From the cell containing the given text, extract its center point as (X, Y) coordinate. 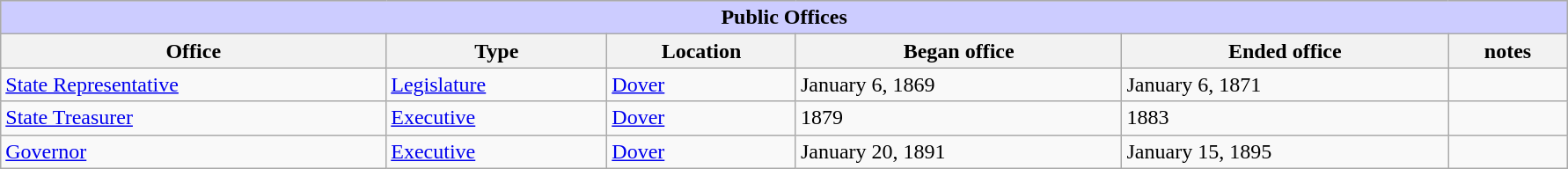
Location (702, 51)
January 20, 1891 (959, 151)
January 6, 1869 (959, 84)
1883 (1285, 118)
Public Offices (785, 18)
January 15, 1895 (1285, 151)
Ended office (1285, 51)
notes (1508, 51)
January 6, 1871 (1285, 84)
Office (194, 51)
Legislature (496, 84)
Governor (194, 151)
Began office (959, 51)
State Representative (194, 84)
State Treasurer (194, 118)
Type (496, 51)
1879 (959, 118)
